Detect which cell encompasses the target text, then output its (x, y) center coordinate. 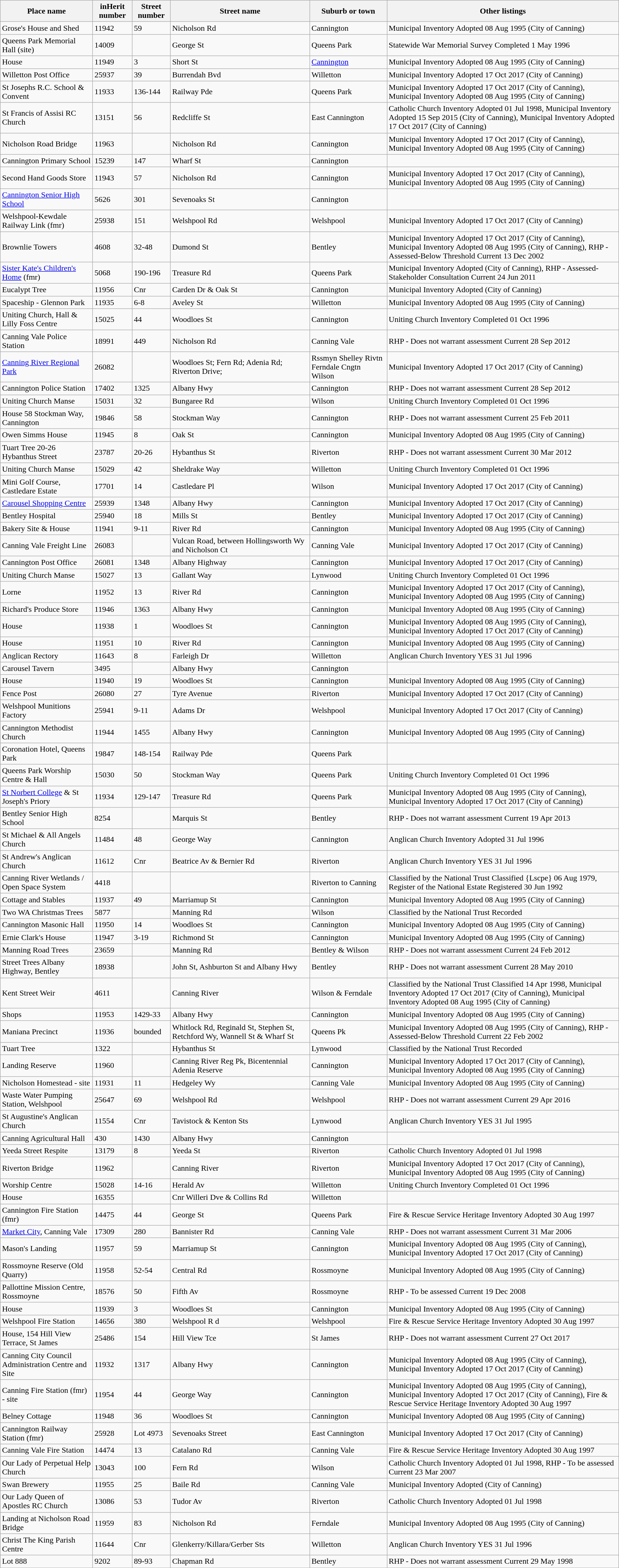
53 (151, 1501)
Welshpool-Kewdale Railway Link (fmr) (47, 221)
449 (151, 341)
13179 (112, 1151)
Shops (47, 1014)
Canning River Reg Pk, Bicentennial Adenia Reserve (240, 1066)
House 58 Stockman Way, Cannington (47, 418)
St Michael & All Angels Church (47, 840)
13043 (112, 1468)
Eucalypt Tree (47, 290)
Christ The King Parish Centre (47, 1544)
11952 (112, 592)
11948 (112, 1416)
Mason's Landing (47, 1249)
430 (112, 1138)
Swan Brewery (47, 1484)
Cannington Post Office (47, 563)
Fern Rd (240, 1468)
301 (151, 199)
148-154 (151, 754)
280 (151, 1232)
Belney Cottage (47, 1416)
11933 (112, 92)
House, 154 Hill View Terrace, St James (47, 1338)
32-48 (151, 247)
39 (151, 75)
Cannington Masonic Hall (47, 925)
11947 (112, 937)
Municipal Inventory Adopted (City of Canning), RHP - Assessed-Stakeholder Consultation Current 24 Jun 2011 (503, 273)
Welshpool Fire Station (47, 1321)
Tavistock & Kenton Sts (240, 1121)
1325 (151, 388)
11957 (112, 1249)
Cottage and Stables (47, 900)
11963 (112, 143)
49 (151, 900)
52-54 (151, 1270)
Mini Golf Course, Castledare Estate (47, 486)
Gallant Way (240, 575)
Uniting Church, Hall & Lilly Foss Centre (47, 319)
14009 (112, 45)
69 (151, 1100)
Canning Vale Police Station (47, 341)
11554 (112, 1121)
Tyre Avenue (240, 693)
Riverton Bridge (47, 1168)
83 (151, 1523)
Market City, Canning Vale (47, 1232)
Canning City Council Administration Centre and Site (47, 1364)
Chapman Rd (240, 1561)
Second Hand Goods Store (47, 178)
14656 (112, 1321)
18991 (112, 341)
23787 (112, 452)
Carden Dr & Oak St (240, 290)
25647 (112, 1100)
26083 (112, 545)
Bakery Site & House (47, 529)
Burrendah Bvd (240, 75)
Hedgeley Wy (240, 1082)
Mills St (240, 516)
St Andrew's Anglican Church (47, 861)
15031 (112, 401)
11644 (112, 1544)
Tuart Tree (47, 1048)
Anglican Rectory (47, 656)
Albany Highway (240, 563)
380 (151, 1321)
Beatrice Av & Bernier Rd (240, 861)
89-93 (151, 1561)
Canning River Regional Park (47, 367)
5877 (112, 912)
1317 (151, 1364)
11940 (112, 681)
Cannington Fire Station (fmr) (47, 1214)
11 (151, 1082)
Sevenoaks St (240, 199)
Oak St (240, 435)
18576 (112, 1292)
Bentley & Wilson (349, 950)
Redcliffe St (240, 118)
11643 (112, 656)
RHP - Does not warrant assessment Current 25 Feb 2011 (503, 418)
1430 (151, 1138)
14475 (112, 1214)
11955 (112, 1484)
Carousel Tavern (47, 668)
Willetton Post Office (47, 75)
Queens Pk (349, 1031)
RHP - Does not warrant assessment Current 30 Mar 2012 (503, 452)
5626 (112, 199)
Suburb or town (349, 11)
48 (151, 840)
Yeeda Street Respite (47, 1151)
20-26 (151, 452)
Welshpool R d (240, 1321)
11932 (112, 1364)
Welshpool Munitions Factory (47, 711)
Other listings (503, 11)
1322 (112, 1048)
Sheldrake Way (240, 469)
190-196 (151, 273)
RHP - To be assessed Current 19 Dec 2008 (503, 1292)
Cannington Police Station (47, 388)
26080 (112, 693)
154 (151, 1338)
RHP - Does not warrant assessment Current 28 May 2010 (503, 967)
27 (151, 693)
Central Rd (240, 1270)
Owen Simms House (47, 435)
11938 (112, 626)
Rossmoyne Reserve (Old Quarry) (47, 1270)
Fifth Av (240, 1292)
Bungaree Rd (240, 401)
11939 (112, 1309)
151 (151, 221)
11959 (112, 1523)
Vulcan Road, between Hollingsworth Wy and Nicholson Ct (240, 545)
Canning Vale Fire Station (47, 1450)
Tuart Tree 20-26 Hybanthus Street (47, 452)
26082 (112, 367)
57 (151, 178)
Landing Reserve (47, 1066)
Cannington Senior High School (47, 199)
RHP - Does not warrant assessment Current 19 Apr 2013 (503, 818)
100 (151, 1468)
11950 (112, 925)
15028 (112, 1185)
Bentley Senior High School (47, 818)
11942 (112, 28)
17402 (112, 388)
Bentley Hospital (47, 516)
Classified by the National Trust Classified {Lscpe} 06 Aug 1979, Register of the National Estate Registered 30 Jun 1992 (503, 882)
5068 (112, 273)
inHerit number (112, 11)
11960 (112, 1066)
Our Lady of Perpetual Help Church (47, 1468)
11958 (112, 1270)
136-144 (151, 92)
11962 (112, 1168)
Ernie Clark's House (47, 937)
18 (151, 516)
25938 (112, 221)
11953 (112, 1014)
11951 (112, 643)
Fence Post (47, 693)
Bannister Rd (240, 1232)
RHP - Does not warrant assessment Current 24 Feb 2012 (503, 950)
11954 (112, 1395)
Whitlock Rd, Reginald St, Stephen St, Retchford Wy, Wannell St & Wharf St (240, 1031)
58 (151, 418)
1363 (151, 609)
9202 (112, 1561)
Kent Street Weir (47, 993)
10 (151, 643)
Yeeda St (240, 1151)
13086 (112, 1501)
11936 (112, 1031)
John St, Ashburton St and Albany Hwy (240, 967)
Hill View Tce (240, 1338)
Our Lady Queen of Apostles RC Church (47, 1501)
4608 (112, 247)
Marquis St (240, 818)
1455 (151, 732)
11934 (112, 797)
8254 (112, 818)
13151 (112, 118)
Pallottine Mission Centre, Rossmoyne (47, 1292)
Wharf St (240, 161)
Street number (151, 11)
Queens Park Memorial Hall (site) (47, 45)
RHP - Does not warrant assessment Current 29 Apr 2016 (503, 1100)
11937 (112, 900)
129-147 (151, 797)
11949 (112, 62)
Ferndale (349, 1523)
Lot 888 (47, 1561)
Canning River Wetlands / Open Space System (47, 882)
25937 (112, 75)
11943 (112, 178)
11935 (112, 302)
Lot 4973 (151, 1433)
25939 (112, 503)
11612 (112, 861)
1429-33 (151, 1014)
RHP - Does not warrant assessment Current 29 May 1998 (503, 1561)
Sevenoaks Street (240, 1433)
25940 (112, 516)
15025 (112, 319)
4611 (112, 993)
11941 (112, 529)
Tudor Av (240, 1501)
Anglican Church Inventory YES 31 Jul 1995 (503, 1121)
Aveley St (240, 302)
Statewide War Memorial Survey Completed 1 May 1996 (503, 45)
Canning Agricultural Hall (47, 1138)
3495 (112, 668)
56 (151, 118)
Dumond St (240, 247)
11944 (112, 732)
11945 (112, 435)
Herald Av (240, 1185)
St Norbert College & St Joseph's Priory (47, 797)
Catholic Church Inventory Adopted 01 Jul 1998, RHP - To be assessed Current 23 Mar 2007 (503, 1468)
Farleigh Dr (240, 656)
25928 (112, 1433)
Baile Rd (240, 1484)
St Francis of Assisi RC Church (47, 118)
bounded (151, 1031)
Municipal Inventory Adopted 08 Aug 1995 (City of Canning), RHP - Assessed-Below Threshold Current 22 Feb 2002 (503, 1031)
St Josephs R.C. School & Convent (47, 92)
Adams Dr (240, 711)
Lorne (47, 592)
11956 (112, 290)
26081 (112, 563)
Spaceship - Glennon Park (47, 302)
11931 (112, 1082)
RHP - Does not warrant assessment Current 27 Oct 2017 (503, 1338)
Riverton to Canning (349, 882)
Richmond St (240, 937)
Wilson & Ferndale (349, 993)
Cannington Methodist Church (47, 732)
Place name (47, 11)
15027 (112, 575)
Nicholson Road Bridge (47, 143)
11484 (112, 840)
Coronation Hotel, Queens Park (47, 754)
17701 (112, 486)
Richard's Produce Store (47, 609)
St Augustine's Anglican Church (47, 1121)
16355 (112, 1197)
15239 (112, 161)
RHP - Does not warrant assessment Current 31 Mar 2006 (503, 1232)
Canning Vale Freight Line (47, 545)
36 (151, 1416)
Brownlie Towers (47, 247)
Glenkerry/Killara/Gerber Sts (240, 1544)
18938 (112, 967)
4418 (112, 882)
Short St (240, 62)
Rssmyn Shelley Rivtn Ferndale Cngtn Wilson (349, 367)
Maniana Precinct (47, 1031)
Grose's House and Shed (47, 28)
Cannington Railway Station (fmr) (47, 1433)
Landing at Nicholson Road Bridge (47, 1523)
19846 (112, 418)
32 (151, 401)
25941 (112, 711)
Worship Centre (47, 1185)
Nicholson Homestead - site (47, 1082)
1 (151, 626)
Castledare Pl (240, 486)
Anglican Church Inventory Adopted 31 Jul 1996 (503, 840)
Street name (240, 11)
Cnr Willeri Dve & Collins Rd (240, 1197)
25486 (112, 1338)
Woodloes St; Fern Rd; Adenia Rd; Riverton Drive; (240, 367)
Manning Road Trees (47, 950)
Canning Fire Station (fmr) - site (47, 1395)
Queens Park Worship Centre & Hall (47, 775)
17309 (112, 1232)
14-16 (151, 1185)
3-19 (151, 937)
42 (151, 469)
6-8 (151, 302)
15029 (112, 469)
147 (151, 161)
25 (151, 1484)
Catalano Rd (240, 1450)
Two WA Christmas Trees (47, 912)
19 (151, 681)
Waste Water Pumping Station, Welshpool (47, 1100)
15030 (112, 775)
Carousel Shopping Centre (47, 503)
11946 (112, 609)
14474 (112, 1450)
Street Trees Albany Highway, Bentley (47, 967)
23659 (112, 950)
St James (349, 1338)
Sister Kate's Children's Home (fmr) (47, 273)
Cannington Primary School (47, 161)
19847 (112, 754)
